Search for the cell housing the specified text and yield its [X, Y] center coordinate. 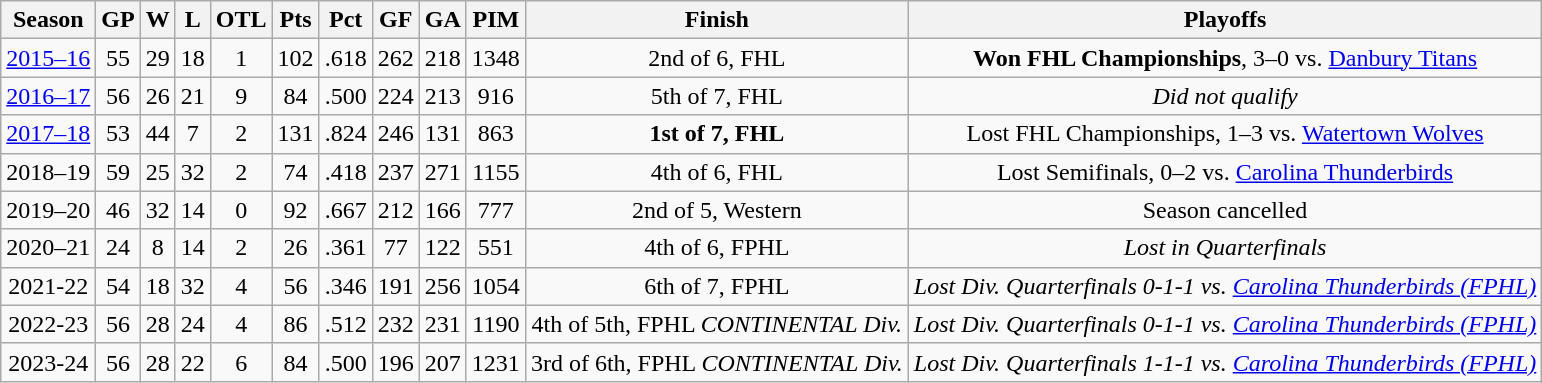
25 [158, 172]
46 [118, 210]
.418 [346, 172]
2022-23 [48, 324]
Lost Div. Quarterfinals 1-1-1 vs. Carolina Thunderbirds (FPHL) [1225, 362]
2020–21 [48, 248]
2nd of 5, Western [716, 210]
W [158, 20]
2023-24 [48, 362]
86 [296, 324]
29 [158, 58]
59 [118, 172]
271 [442, 172]
.824 [346, 134]
551 [496, 248]
Did not qualify [1225, 96]
2015–16 [48, 58]
218 [442, 58]
8 [158, 248]
21 [192, 96]
122 [442, 248]
Lost Semifinals, 0–2 vs. Carolina Thunderbirds [1225, 172]
6 [241, 362]
Pct [346, 20]
224 [396, 96]
4th of 6, FPHL [716, 248]
.667 [346, 210]
2017–18 [48, 134]
9 [241, 96]
.346 [346, 286]
1348 [496, 58]
GF [396, 20]
1155 [496, 172]
2019–20 [48, 210]
916 [496, 96]
.361 [346, 248]
2016–17 [48, 96]
3rd of 6th, FPHL CONTINENTAL Div. [716, 362]
22 [192, 362]
2nd of 6, FHL [716, 58]
L [192, 20]
1231 [496, 362]
Lost FHL Championships, 1–3 vs. Watertown Wolves [1225, 134]
213 [442, 96]
196 [396, 362]
Season cancelled [1225, 210]
GP [118, 20]
Won FHL Championships, 3–0 vs. Danbury Titans [1225, 58]
1 [241, 58]
6th of 7, FPHL [716, 286]
2021-22 [48, 286]
212 [396, 210]
191 [396, 286]
77 [396, 248]
Playoffs [1225, 20]
PIM [496, 20]
.618 [346, 58]
Lost in Quarterfinals [1225, 248]
Season [48, 20]
237 [396, 172]
102 [296, 58]
1190 [496, 324]
1st of 7, FHL [716, 134]
2018–19 [48, 172]
863 [496, 134]
262 [396, 58]
.512 [346, 324]
232 [396, 324]
54 [118, 286]
5th of 7, FHL [716, 96]
4th of 5th, FPHL CONTINENTAL Div. [716, 324]
1054 [496, 286]
207 [442, 362]
44 [158, 134]
55 [118, 58]
246 [396, 134]
256 [442, 286]
777 [496, 210]
166 [442, 210]
GA [442, 20]
92 [296, 210]
Finish [716, 20]
74 [296, 172]
OTL [241, 20]
4th of 6, FHL [716, 172]
53 [118, 134]
Pts [296, 20]
7 [192, 134]
0 [241, 210]
231 [442, 324]
